Return the [X, Y] coordinate for the center point of the cell that contains the specified text.  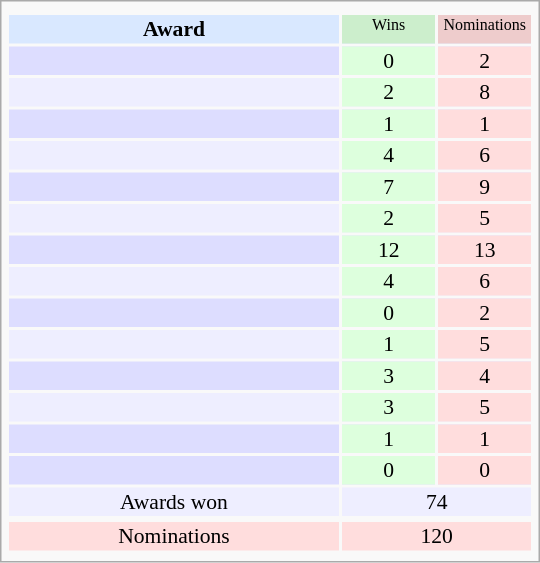
74 [436, 501]
7 [388, 186]
Wins [388, 29]
12 [388, 249]
8 [484, 92]
Awards won [174, 501]
Award [174, 29]
9 [484, 186]
13 [484, 249]
120 [436, 536]
